Provide the [X, Y] coordinate of the cell's center where the given text is located.  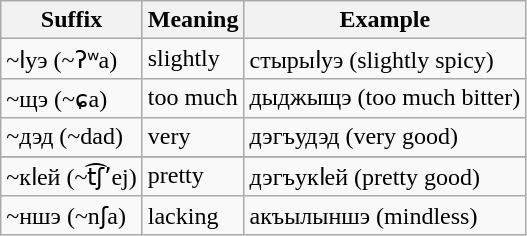
~щэ (~ɕa) [72, 98]
стырыӏуэ (slightly spicy) [385, 59]
slightly [193, 59]
lacking [193, 216]
too much [193, 98]
акъылыншэ (mindless) [385, 216]
Example [385, 20]
~дэд (~dad) [72, 137]
~кӏей (~t͡ʃʼej) [72, 176]
дыджыщэ (too much bitter) [385, 98]
Suffix [72, 20]
~ӏуэ (~ʔʷa) [72, 59]
дэгъудэд (very good) [385, 137]
very [193, 137]
Meaning [193, 20]
дэгъукӏей (pretty good) [385, 176]
pretty [193, 176]
~ншэ (~nʃa) [72, 216]
